From the cell containing the given text, extract its center point as [X, Y] coordinate. 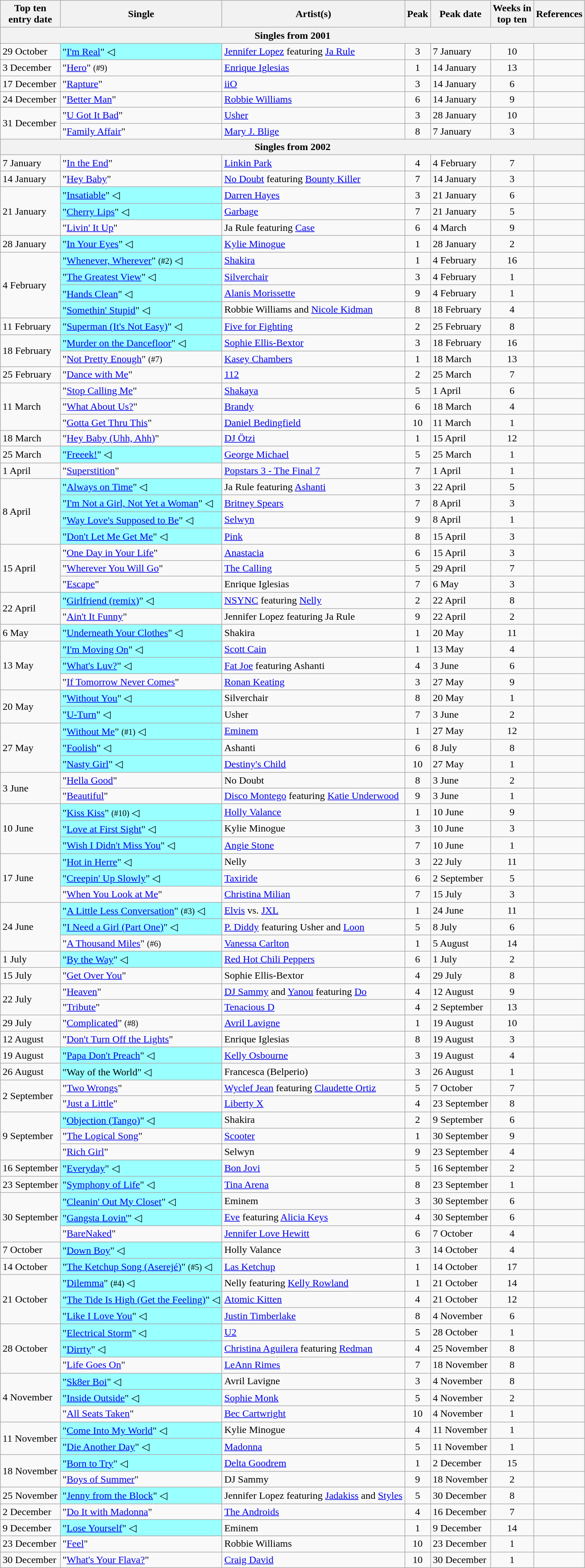
"Rich Girl" [141, 1152]
"Hot in Herre" ◁ [141, 862]
"What About Us?" [141, 406]
Angie Stone [313, 845]
"In Your Eyes" ◁ [141, 244]
"I'm Moving On" ◁ [141, 649]
LeAnn Rimes [313, 1365]
"Insatiable" ◁ [141, 195]
"Escape" [141, 584]
Bec Cartwright [313, 1414]
Jennifer Love Hewitt [313, 1234]
"Hands Clean" ◁ [141, 293]
Britney Spears [313, 503]
"Come Into My World" ◁ [141, 1430]
NSYNC featuring Nelly [313, 600]
"Like I Love You" ◁ [141, 1316]
Peak [418, 14]
"I'm Not a Girl, Not Yet a Woman" ◁ [141, 503]
"Sk8er Boi" ◁ [141, 1381]
"Complicated" (#8) [141, 1023]
Destiny's Child [313, 764]
Kasey Chambers [313, 359]
Daniel Bedingfield [313, 422]
Disco Montego featuring Katie Underwood [313, 796]
"Superman (It's Not Easy)" ◁ [141, 326]
"Hey Baby (Uhh, Ahh)" [141, 438]
"Symphony of Life" ◁ [141, 1185]
Weeks intop ten [512, 14]
24 December [30, 100]
"All Seats Taken" [141, 1414]
"Dance with Me" [141, 375]
"Just a Little" [141, 1104]
"Hella Good" [141, 780]
DJ Ötzi [313, 438]
"I'm Real" ◁ [141, 52]
"U-Turn" ◁ [141, 714]
Las Ketchup [313, 1267]
"Everyday" ◁ [141, 1168]
Liberty X [313, 1104]
"Feel" [141, 1544]
17 [512, 1267]
Scooter [313, 1136]
15 [512, 1463]
Brandy [313, 406]
Artist(s) [313, 14]
"Hey Baby" [141, 179]
"Love at First Sight" ◁ [141, 829]
"What's Your Flava?" [141, 1560]
3 December [30, 68]
Fat Joe featuring Ashanti [313, 666]
U2 [313, 1333]
4 March [460, 228]
"Born to Try" ◁ [141, 1463]
Taxiride [313, 878]
Ja Rule featuring Ashanti [313, 487]
"Girlfriend (remix)" ◁ [141, 600]
Scott Cain [313, 649]
"When You Look at Me" [141, 894]
Darren Hayes [313, 195]
"Without Me" (#1) ◁ [141, 731]
Top tenentry date [30, 14]
The Calling [313, 568]
"One Day in Your Life" [141, 552]
"Die Another Day" ◁ [141, 1447]
"Do It with Madonna" [141, 1512]
"What's Luv?" ◁ [141, 666]
5 August [460, 943]
"Way Love's Supposed to Be" ◁ [141, 520]
"Gangsta Lovin'" ◁ [141, 1217]
"Heaven" [141, 992]
Alanis Morissette [313, 293]
Sophie Monk [313, 1398]
"Foolish" ◁ [141, 748]
"Electrical Storm" ◁ [141, 1333]
George Michael [313, 454]
"Objection (Tango)" ◁ [141, 1120]
"Better Man" [141, 100]
Tenacious D [313, 1007]
"Tribute" [141, 1007]
"In the End" [141, 163]
"Way of the World" ◁ [141, 1072]
Francesca (Belperio) [313, 1072]
Nelly featuring Kelly Rowland [313, 1283]
17 June [30, 878]
Peak date [460, 14]
No Doubt featuring Bounty Killer [313, 179]
"Kiss Kiss" (#10) ◁ [141, 812]
No Doubt [313, 780]
"Don't Let Me Get Me" ◁ [141, 536]
Tina Arena [313, 1185]
"Get Over You" [141, 975]
31 December [30, 123]
29 October [30, 52]
"Wish I Didn't Miss You" ◁ [141, 845]
DJ Sammy [313, 1479]
"Nasty Girl" ◁ [141, 764]
"The Logical Song" [141, 1136]
Wyclef Jean featuring Claudette Ortiz [313, 1088]
Linkin Park [313, 163]
Craig David [313, 1560]
Garbage [313, 212]
"Livin' It Up" [141, 228]
Ja Rule featuring Case [313, 228]
Nelly [313, 862]
Bon Jovi [313, 1168]
"Dilemma" (#4) ◁ [141, 1283]
"Papa Don't Preach" ◁ [141, 1055]
The Androids [313, 1512]
"BareNaked" [141, 1234]
"Superstition" [141, 471]
11 February [30, 326]
"Ain't It Funny" [141, 616]
Ashanti [313, 748]
"Whenever, Wherever" (#2) ◁ [141, 260]
"Lose Yourself" ◁ [141, 1528]
Robbie Williams and Nicole Kidman [313, 310]
"If Tomorrow Never Comes" [141, 682]
"U Got It Bad" [141, 115]
"Jenny from the Block" ◁ [141, 1495]
Popstars 3 - The Final 7 [313, 471]
29 April [460, 568]
"The Tide Is High (Get the Feeling)" ◁ [141, 1300]
"Creepin' Up Slowly" ◁ [141, 878]
Atomic Kitten [313, 1300]
112 [313, 375]
"I Need a Girl (Part One)" ◁ [141, 927]
"Always on Time" ◁ [141, 487]
Madonna [313, 1447]
"The Ketchup Song (Aserejé)" (#5) ◁ [141, 1267]
"A Thousand Miles" (#6) [141, 943]
"Somethin' Stupid" ◁ [141, 310]
"By the Way" ◁ [141, 959]
Christina Milian [313, 894]
Singles from 2002 [293, 147]
Mary J. Blige [313, 131]
"Beautiful" [141, 796]
"Two Wrongs" [141, 1088]
"Down Boy" ◁ [141, 1250]
"Wherever You Will Go" [141, 568]
"Rapture" [141, 84]
"The Greatest View" ◁ [141, 277]
Delta Goodrem [313, 1463]
Five for Fighting [313, 326]
DJ Sammy and Yanou featuring Do [313, 992]
Justin Timberlake [313, 1316]
"Gotta Get Thru This" [141, 422]
iiO [313, 84]
"Freeek!" ◁ [141, 454]
"Underneath Your Clothes" ◁ [141, 633]
Jennifer Lopez featuring Jadakiss and Styles [313, 1495]
"Family Affair" [141, 131]
P. Diddy featuring Usher and Loon [313, 927]
Shakaya [313, 391]
"Life Goes On" [141, 1365]
"Without You" ◁ [141, 698]
Anastacia [313, 552]
17 December [30, 84]
Eve featuring Alicia Keys [313, 1217]
"Not Pretty Enough" (#7) [141, 359]
"Inside Outside" ◁ [141, 1398]
"Hero" (#9) [141, 68]
Kelly Osbourne [313, 1055]
Single [141, 14]
"Boys of Summer" [141, 1479]
Red Hot Chili Peppers [313, 959]
"Stop Calling Me" [141, 391]
"Cherry Lips" ◁ [141, 212]
Pink [313, 536]
Christina Aguilera featuring Redman [313, 1349]
References [560, 14]
"Cleanin' Out My Closet" ◁ [141, 1201]
"Dirrty" ◁ [141, 1349]
Vanessa Carlton [313, 943]
Ronan Keating [313, 682]
Elvis vs. JXL [313, 911]
"A Little Less Conversation" (#3) ◁ [141, 911]
"Murder on the Dancefloor" ◁ [141, 343]
Singles from 2001 [293, 35]
"Don't Turn Off the Lights" [141, 1039]
16 December [460, 1512]
